Extract the [x, y] coordinate from the center of the cell holding the provided text.  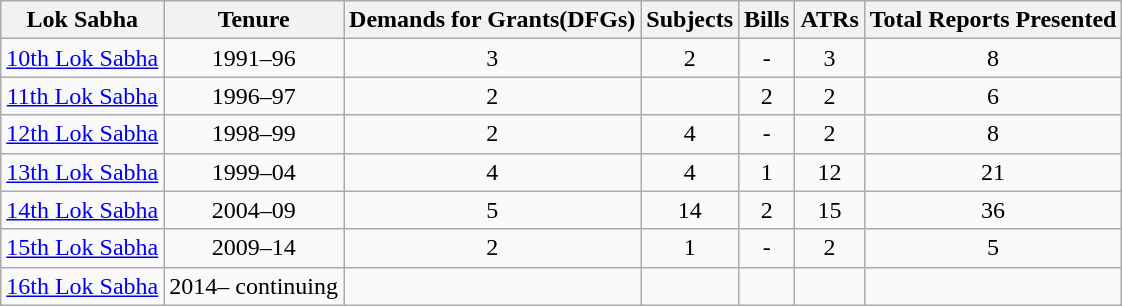
15th Lok Sabha [82, 248]
1991–96 [254, 58]
Lok Sabha [82, 20]
Subjects [690, 20]
14th Lok Sabha [82, 210]
2004–09 [254, 210]
1998–99 [254, 134]
10th Lok Sabha [82, 58]
Total Reports Presented [993, 20]
2009–14 [254, 248]
2014– continuing [254, 286]
Bills [767, 20]
1999–04 [254, 172]
1996–97 [254, 96]
13th Lok Sabha [82, 172]
6 [993, 96]
15 [830, 210]
11th Lok Sabha [82, 96]
16th Lok Sabha [82, 286]
12th Lok Sabha [82, 134]
36 [993, 210]
ATRs [830, 20]
Demands for Grants(DFGs) [492, 20]
Tenure [254, 20]
21 [993, 172]
12 [830, 172]
14 [690, 210]
